Output the (x, y) coordinate of the center of the cell containing the given text.  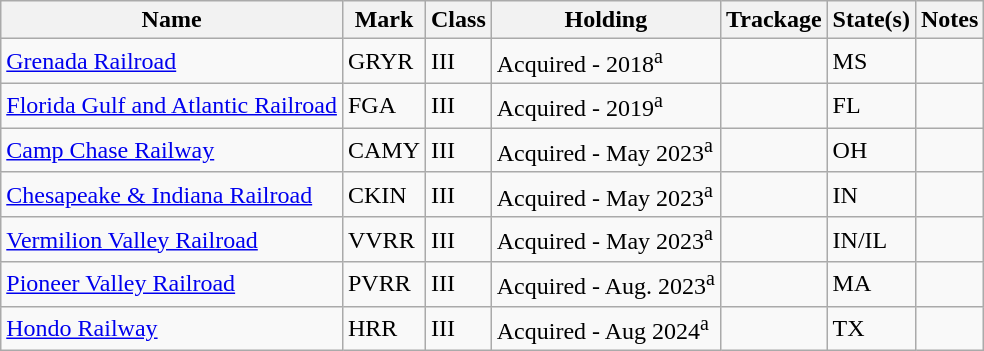
Holding (606, 20)
Acquired - 2018a (606, 62)
FGA (384, 106)
VVRR (384, 240)
State(s) (871, 20)
Pioneer Valley Railroad (172, 284)
Trackage (774, 20)
Acquired - Aug. 2023a (606, 284)
Hondo Railway (172, 328)
Class (459, 20)
CAMY (384, 150)
Notes (949, 20)
Vermilion Valley Railroad (172, 240)
CKIN (384, 194)
Mark (384, 20)
TX (871, 328)
Chesapeake & Indiana Railroad (172, 194)
FL (871, 106)
Acquired - Aug 2024a (606, 328)
HRR (384, 328)
OH (871, 150)
Acquired - 2019a (606, 106)
IN/IL (871, 240)
IN (871, 194)
GRYR (384, 62)
Florida Gulf and Atlantic Railroad (172, 106)
Camp Chase Railway (172, 150)
PVRR (384, 284)
Grenada Railroad (172, 62)
MA (871, 284)
MS (871, 62)
Name (172, 20)
